Determine the [x, y] coordinate at the center of the cell enclosing the given text.  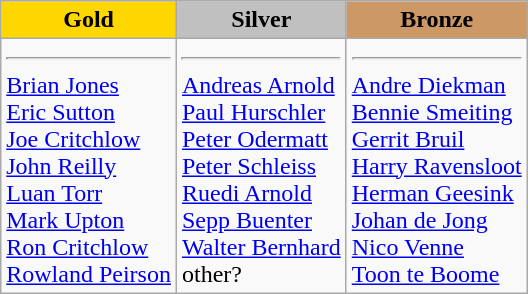
Andre DiekmanBennie SmeitingGerrit BruilHarry RavenslootHerman GeesinkJohan de JongNico VenneToon te Boome [436, 166]
Andreas ArnoldPaul HurschlerPeter OdermattPeter SchleissRuedi ArnoldSepp BuenterWalter Bernhardother? [261, 166]
Silver [261, 20]
Bronze [436, 20]
Gold [89, 20]
Brian JonesEric SuttonJoe CritchlowJohn ReillyLuan TorrMark UptonRon CritchlowRowland Peirson [89, 166]
